Determine the (x, y) coordinate at the center of the cell enclosing the given text.  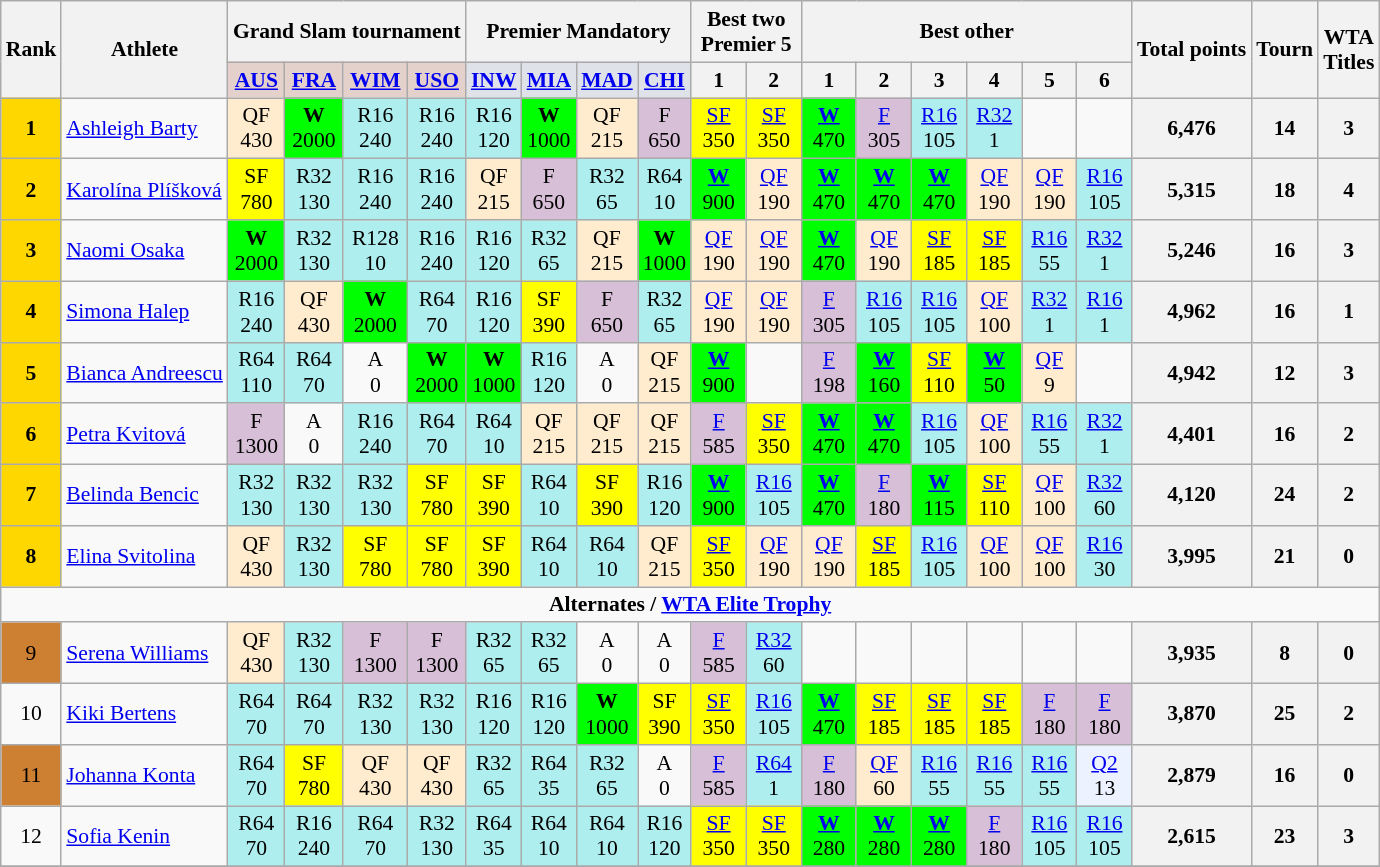
4,120 (1192, 496)
Bianca Andreescu (144, 372)
Belinda Bencic (144, 496)
Ashleigh Barty (144, 128)
9 (32, 654)
21 (1284, 556)
USO (437, 80)
Kiki Bertens (144, 714)
Grand Slam tournament (347, 32)
R641 (774, 776)
Best twoPremier 5 (746, 32)
Sofia Kenin (144, 836)
Tourn (1284, 50)
Rank (32, 50)
5,315 (1192, 190)
11 (32, 776)
R12810 (376, 250)
Serena Williams (144, 654)
24 (1284, 496)
Best other (966, 32)
W115 (940, 496)
2,879 (1192, 776)
AUS (256, 80)
WTA Titles (1348, 50)
INW (494, 80)
R1630 (1104, 556)
Karolína Plíšková (144, 190)
4,942 (1192, 372)
QF9 (1050, 372)
Naomi Osaka (144, 250)
18 (1284, 190)
Petra Kvitová (144, 434)
4,962 (1192, 312)
25 (1284, 714)
MAD (607, 80)
Athlete (144, 50)
F198 (828, 372)
23 (1284, 836)
Johanna Konta (144, 776)
10 (32, 714)
6,476 (1192, 128)
2,615 (1192, 836)
3,995 (1192, 556)
Q213 (1104, 776)
QF60 (884, 776)
14 (1284, 128)
MIA (549, 80)
3,935 (1192, 654)
Premier Mandatory (578, 32)
W160 (884, 372)
R161 (1104, 312)
Alternates / WTA Elite Trophy (690, 605)
WIM (376, 80)
W50 (994, 372)
Total points (1192, 50)
5,246 (1192, 250)
7 (32, 496)
Elina Svitolina (144, 556)
3,870 (1192, 714)
FRA (314, 80)
R64110 (256, 372)
Simona Halep (144, 312)
CHI (664, 80)
4,401 (1192, 434)
